For the text-containing cell, return its midpoint in (X, Y) coordinate format. 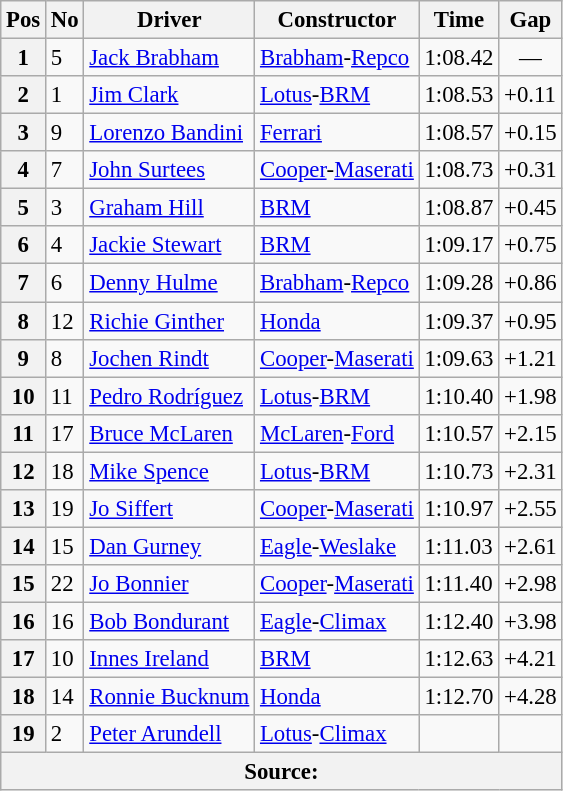
1:09.37 (459, 321)
Peter Arundell (170, 734)
— (530, 58)
+4.28 (530, 697)
+0.11 (530, 95)
+2.98 (530, 584)
+0.31 (530, 170)
+2.31 (530, 471)
Ronnie Bucknum (170, 697)
Pedro Rodríguez (170, 396)
+3.98 (530, 621)
Ferrari (338, 133)
Eagle-Climax (338, 621)
+2.55 (530, 509)
1:09.63 (459, 358)
1:08.53 (459, 95)
1:10.40 (459, 396)
22 (65, 584)
Driver (170, 20)
Jackie Stewart (170, 245)
+0.75 (530, 245)
+1.98 (530, 396)
+4.21 (530, 659)
Source: (282, 772)
1:09.28 (459, 283)
Lotus-Climax (338, 734)
1:08.57 (459, 133)
1:10.97 (459, 509)
Mike Spence (170, 471)
1:08.73 (459, 170)
1:11.03 (459, 546)
1:12.40 (459, 621)
1:10.73 (459, 471)
John Surtees (170, 170)
Gap (530, 20)
+0.45 (530, 208)
Jim Clark (170, 95)
Bob Bondurant (170, 621)
Dan Gurney (170, 546)
Jo Bonnier (170, 584)
Jo Siffert (170, 509)
1:10.57 (459, 433)
13 (24, 509)
Constructor (338, 20)
Lorenzo Bandini (170, 133)
+0.95 (530, 321)
Time (459, 20)
Denny Hulme (170, 283)
+0.15 (530, 133)
1:08.87 (459, 208)
1:12.70 (459, 697)
Pos (24, 20)
1:11.40 (459, 584)
McLaren-Ford (338, 433)
Eagle-Weslake (338, 546)
Jochen Rindt (170, 358)
No (65, 20)
1:09.17 (459, 245)
1:08.42 (459, 58)
Bruce McLaren (170, 433)
Jack Brabham (170, 58)
Graham Hill (170, 208)
Innes Ireland (170, 659)
+2.61 (530, 546)
+2.15 (530, 433)
+1.21 (530, 358)
1:12.63 (459, 659)
+0.86 (530, 283)
Richie Ginther (170, 321)
